Locate the cell with the specified text and output its [X, Y] center coordinate. 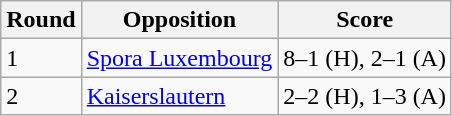
1 [41, 58]
Spora Luxembourg [180, 58]
Score [365, 20]
2–2 (H), 1–3 (A) [365, 96]
Opposition [180, 20]
8–1 (H), 2–1 (A) [365, 58]
Kaiserslautern [180, 96]
Round [41, 20]
2 [41, 96]
